Identify which cell holds the provided text, then report its (X, Y) central coordinate. 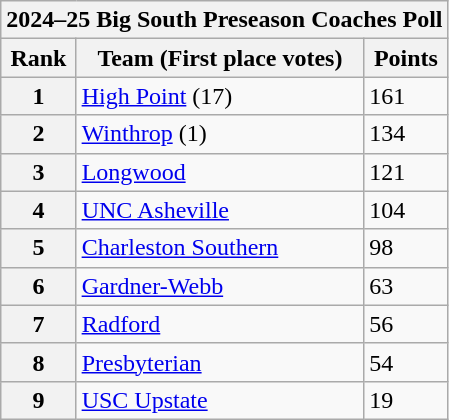
Rank (38, 58)
134 (406, 134)
Radford (220, 324)
7 (38, 324)
104 (406, 210)
Charleston Southern (220, 248)
19 (406, 400)
UNC Asheville (220, 210)
5 (38, 248)
Team (First place votes) (220, 58)
54 (406, 362)
8 (38, 362)
56 (406, 324)
2 (38, 134)
4 (38, 210)
Longwood (220, 172)
98 (406, 248)
High Point (17) (220, 96)
Points (406, 58)
USC Upstate (220, 400)
2024–25 Big South Preseason Coaches Poll (224, 20)
Winthrop (1) (220, 134)
9 (38, 400)
3 (38, 172)
161 (406, 96)
63 (406, 286)
Gardner-Webb (220, 286)
121 (406, 172)
1 (38, 96)
Presbyterian (220, 362)
6 (38, 286)
